Search for the cell housing the specified text and yield its [X, Y] center coordinate. 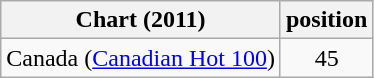
Chart (2011) [141, 20]
Canada (Canadian Hot 100) [141, 58]
45 [326, 58]
position [326, 20]
